Capture the cell that displays the provided text and extract its (X, Y) central coordinate. 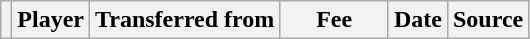
Transferred from (185, 20)
Source (488, 20)
Date (418, 20)
Player (51, 20)
Fee (334, 20)
